Extract the (x, y) coordinate from the center of the cell holding the provided text.  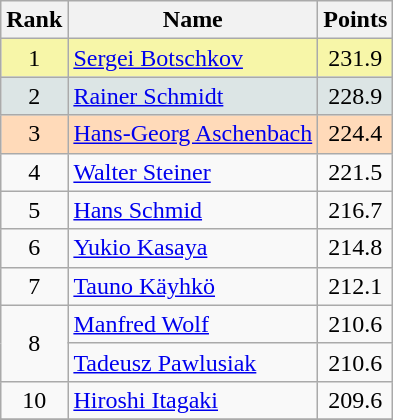
Hans Schmid (193, 210)
Points (356, 20)
Rank (34, 20)
1 (34, 58)
228.9 (356, 96)
10 (34, 400)
Tauno Käyhkö (193, 286)
224.4 (356, 134)
Hiroshi Itagaki (193, 400)
Tadeusz Pawlusiak (193, 362)
2 (34, 96)
7 (34, 286)
4 (34, 172)
Walter Steiner (193, 172)
214.8 (356, 248)
Hans-Georg Aschenbach (193, 134)
Sergei Botschkov (193, 58)
Name (193, 20)
221.5 (356, 172)
209.6 (356, 400)
212.1 (356, 286)
Yukio Kasaya (193, 248)
3 (34, 134)
5 (34, 210)
6 (34, 248)
231.9 (356, 58)
8 (34, 343)
216.7 (356, 210)
Manfred Wolf (193, 324)
Rainer Schmidt (193, 96)
